Pinpoint the cell where the given text exists, returning its [X, Y] midpoint coordinate. 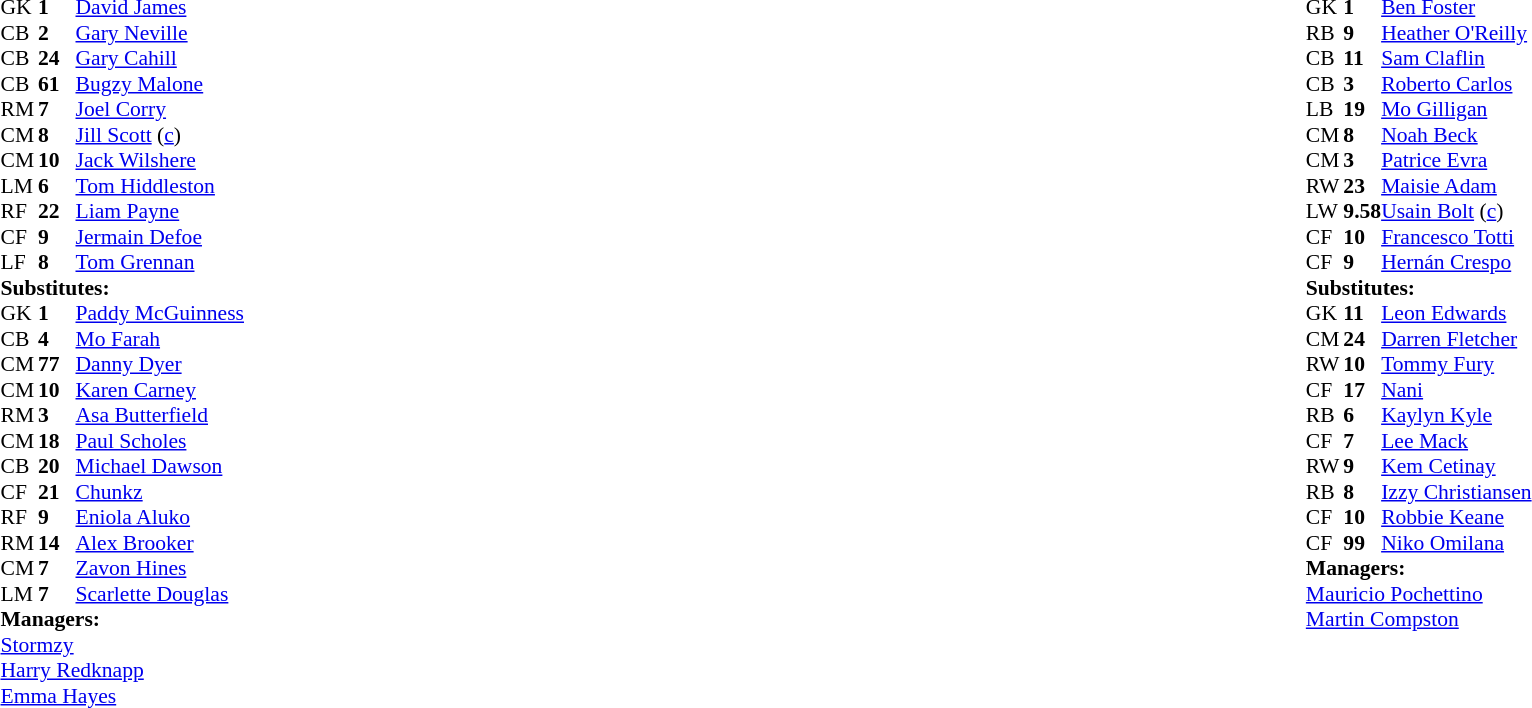
20 [57, 467]
Usain Bolt (c) [1456, 211]
2 [57, 33]
99 [1362, 543]
Izzy Christiansen [1456, 492]
Paddy McGuinness [160, 313]
Noah Beck [1456, 135]
18 [57, 441]
21 [57, 492]
77 [57, 365]
Leon Edwards [1456, 313]
Gary Cahill [160, 59]
Tom Grennan [160, 263]
Maisie Adam [1456, 186]
Jill Scott (c) [160, 135]
Mauricio PochettinoMartin Compston [1419, 606]
Kem Cetinay [1456, 467]
Danny Dyer [160, 365]
Kaylyn Kyle [1456, 415]
Gary Neville [160, 33]
Nani [1456, 390]
Eniola Aluko [160, 517]
Paul Scholes [160, 441]
Michael Dawson [160, 467]
23 [1362, 186]
Jermain Defoe [160, 237]
LW [1325, 211]
Alex Brooker [160, 543]
14 [57, 543]
Liam Payne [160, 211]
Mo Gilligan [1456, 109]
Patrice Evra [1456, 161]
LF [19, 263]
22 [57, 211]
4 [57, 339]
Roberto Carlos [1456, 84]
9.58 [1362, 211]
61 [57, 84]
Scarlette Douglas [160, 594]
Tom Hiddleston [160, 186]
Robbie Keane [1456, 517]
Jack Wilshere [160, 161]
Mo Farah [160, 339]
19 [1362, 109]
Sam Claflin [1456, 59]
Tommy Fury [1456, 365]
Karen Carney [160, 390]
Lee Mack [1456, 441]
1 [57, 313]
Asa Butterfield [160, 415]
Zavon Hines [160, 569]
StormzyHarry RedknappEmma Hayes [122, 670]
LB [1325, 109]
Niko Omilana [1456, 543]
Joel Corry [160, 109]
Bugzy Malone [160, 84]
Hernán Crespo [1456, 263]
Darren Fletcher [1456, 339]
Heather O'Reilly [1456, 33]
17 [1362, 390]
Chunkz [160, 492]
Francesco Totti [1456, 237]
